Extract the [X, Y] coordinate from the center of the cell holding the provided text.  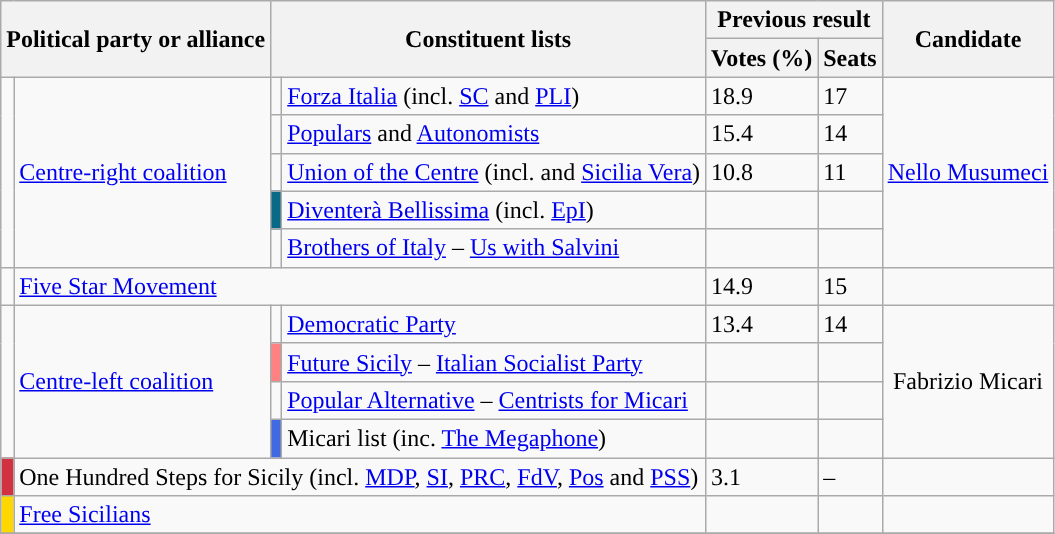
Nello Musumeci [968, 172]
Fabrizio Micari [968, 381]
15.4 [762, 134]
Democratic Party [494, 324]
14.9 [762, 286]
3.1 [762, 477]
Candidate [968, 39]
Populars and Autonomists [494, 134]
11 [850, 172]
One Hundred Steps for Sicily (incl. MDP, SI, PRC, FdV, Pos and PSS) [360, 477]
Five Star Movement [360, 286]
Future Sicily – Italian Socialist Party [494, 362]
Political party or alliance [136, 39]
13.4 [762, 324]
Union of the Centre (incl. and Sicilia Vera) [494, 172]
Diventerà Bellissima (incl. EpI) [494, 210]
– [850, 477]
18.9 [762, 96]
Previous result [794, 20]
Brothers of Italy – Us with Salvini [494, 248]
17 [850, 96]
Seats [850, 58]
Votes (%) [762, 58]
Micari list (inc. The Megaphone) [494, 438]
Forza Italia (incl. SC and PLI) [494, 96]
Centre-left coalition [142, 381]
Popular Alternative – Centrists for Micari [494, 400]
10.8 [762, 172]
15 [850, 286]
Centre-right coalition [142, 172]
Constituent lists [488, 39]
Free Sicilians [360, 515]
